Capture the cell that displays the provided text and extract its (x, y) central coordinate. 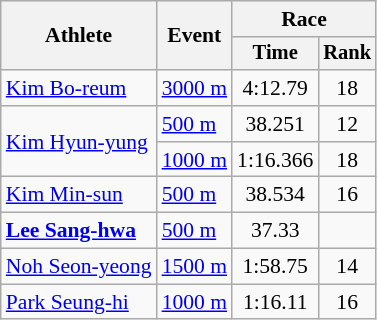
Lee Sang-hwa (79, 231)
Noh Seon-yeong (79, 267)
Race (304, 19)
Kim Hyun-yung (79, 142)
14 (347, 267)
37.33 (275, 231)
1:58.75 (275, 267)
1:16.11 (275, 302)
Kim Min-sun (79, 195)
Rank (347, 54)
Kim Bo-reum (79, 88)
1500 m (194, 267)
Time (275, 54)
1:16.366 (275, 160)
4:12.79 (275, 88)
Park Seung-hi (79, 302)
38.251 (275, 124)
Event (194, 36)
38.534 (275, 195)
3000 m (194, 88)
12 (347, 124)
Athlete (79, 36)
